Return the [x, y] coordinate for the center point of the cell that contains the specified text.  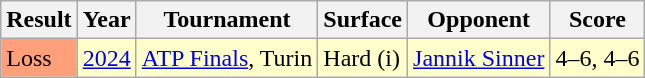
Result [39, 20]
Score [598, 20]
Surface [363, 20]
Jannik Sinner [479, 58]
Hard (i) [363, 58]
Tournament [227, 20]
Loss [39, 58]
2024 [106, 58]
ATP Finals, Turin [227, 58]
4–6, 4–6 [598, 58]
Opponent [479, 20]
Year [106, 20]
